Identify which cell holds the provided text, then report its [X, Y] central coordinate. 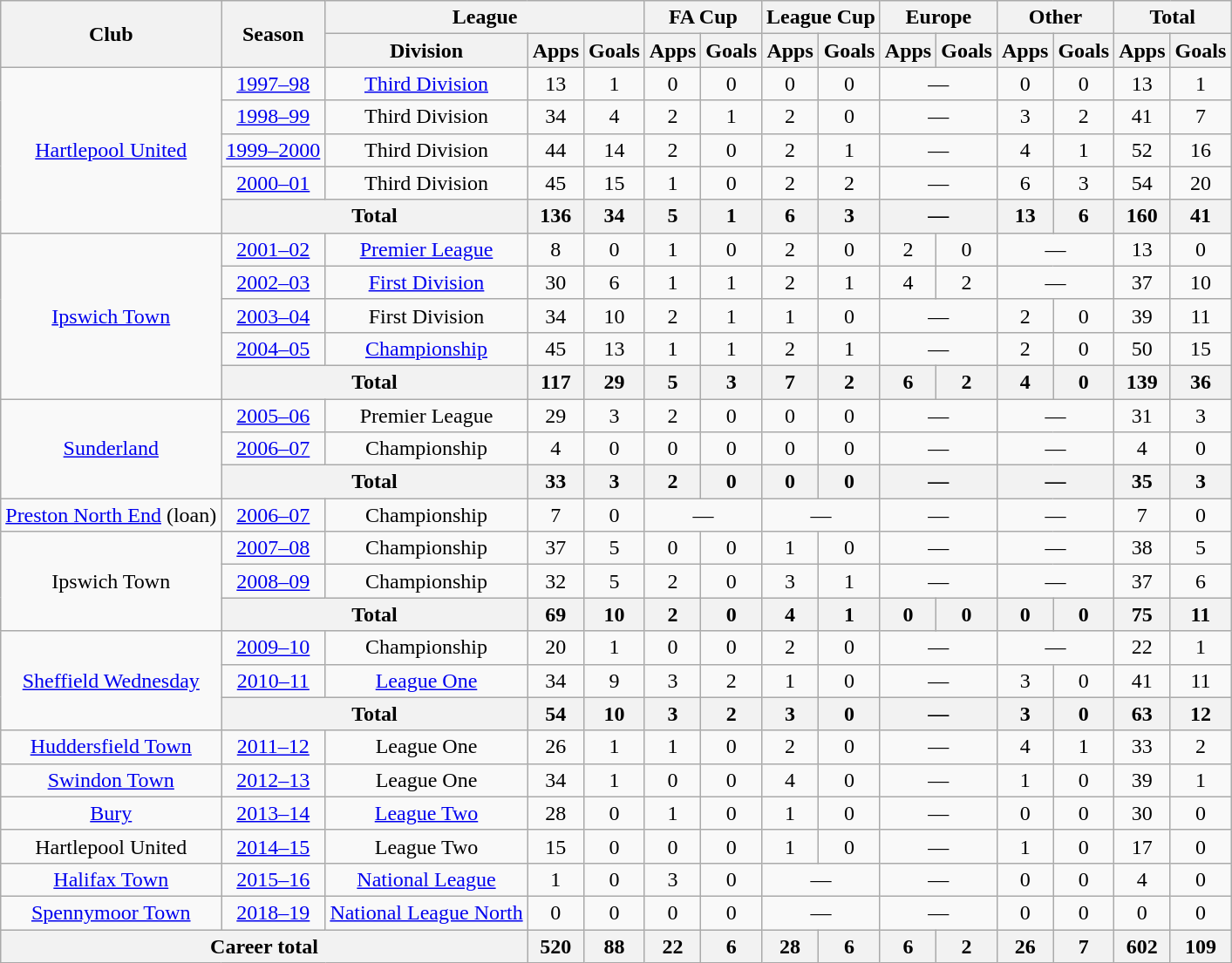
Huddersfield Town [112, 747]
31 [1142, 416]
2008–09 [274, 581]
Swindon Town [112, 780]
Preston North End (loan) [112, 515]
17 [1142, 846]
520 [555, 946]
Division [426, 51]
Club [112, 34]
36 [1201, 382]
14 [615, 150]
2009–10 [274, 648]
9 [615, 681]
38 [1142, 548]
FA Cup [703, 17]
National League [426, 879]
2015–16 [274, 879]
1998–99 [274, 117]
Career total [264, 946]
2011–12 [274, 747]
Sheffield Wednesday [112, 681]
1997–98 [274, 84]
160 [1142, 216]
8 [555, 249]
2007–08 [274, 548]
75 [1142, 614]
16 [1201, 150]
63 [1142, 714]
2003–04 [274, 315]
Bury [112, 813]
Europe [938, 17]
Other [1055, 17]
35 [1142, 482]
League [485, 17]
2014–15 [274, 846]
2004–05 [274, 349]
50 [1142, 349]
2001–02 [274, 249]
2018–19 [274, 912]
Spennymoor Town [112, 912]
Halifax Town [112, 879]
2013–14 [274, 813]
32 [555, 581]
139 [1142, 382]
52 [1142, 150]
National League North [426, 912]
2000–01 [274, 183]
2002–03 [274, 282]
2010–11 [274, 681]
69 [555, 614]
Season [274, 34]
44 [555, 150]
1999–2000 [274, 150]
2005–06 [274, 416]
12 [1201, 714]
Sunderland [112, 449]
602 [1142, 946]
117 [555, 382]
88 [615, 946]
League Cup [821, 17]
136 [555, 216]
109 [1201, 946]
2012–13 [274, 780]
